Identify which cell holds the provided text, then report its (x, y) central coordinate. 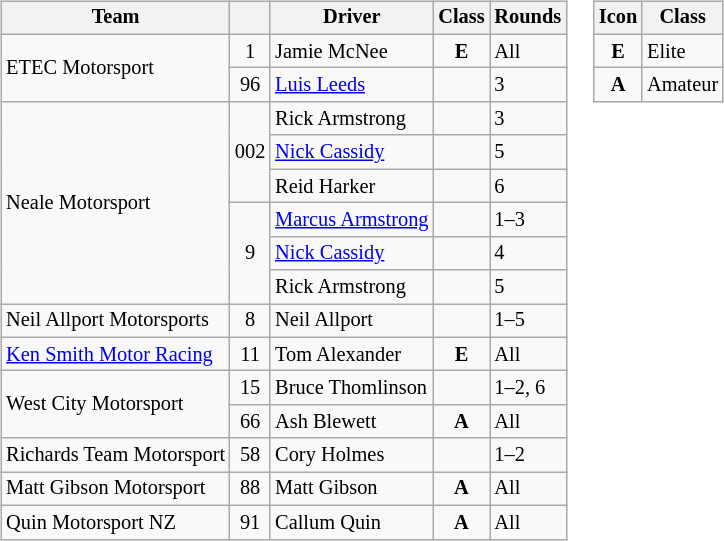
Neil Allport Motorsports (116, 321)
Marcus Armstrong (352, 220)
Neale Motorsport (116, 203)
66 (250, 422)
Jamie McNee (352, 51)
Neil Allport (352, 321)
6 (528, 186)
Rounds (528, 18)
Callum Quin (352, 522)
Tom Alexander (352, 354)
9 (250, 254)
Ash Blewett (352, 422)
002 (250, 152)
1–2 (528, 455)
Elite (682, 51)
58 (250, 455)
88 (250, 489)
Quin Motorsport NZ (116, 522)
Matt Gibson (352, 489)
96 (250, 85)
1–5 (528, 321)
Amateur (682, 85)
11 (250, 354)
4 (528, 253)
ETEC Motorsport (116, 68)
Team (116, 18)
Cory Holmes (352, 455)
15 (250, 388)
Matt Gibson Motorsport (116, 489)
Richards Team Motorsport (116, 455)
1–2, 6 (528, 388)
8 (250, 321)
Luis Leeds (352, 85)
1–3 (528, 220)
Driver (352, 18)
1 (250, 51)
Ken Smith Motor Racing (116, 354)
91 (250, 522)
Bruce Thomlinson (352, 388)
Icon (618, 18)
Reid Harker (352, 186)
West City Motorsport (116, 404)
